Capture the cell that displays the provided text and extract its (x, y) central coordinate. 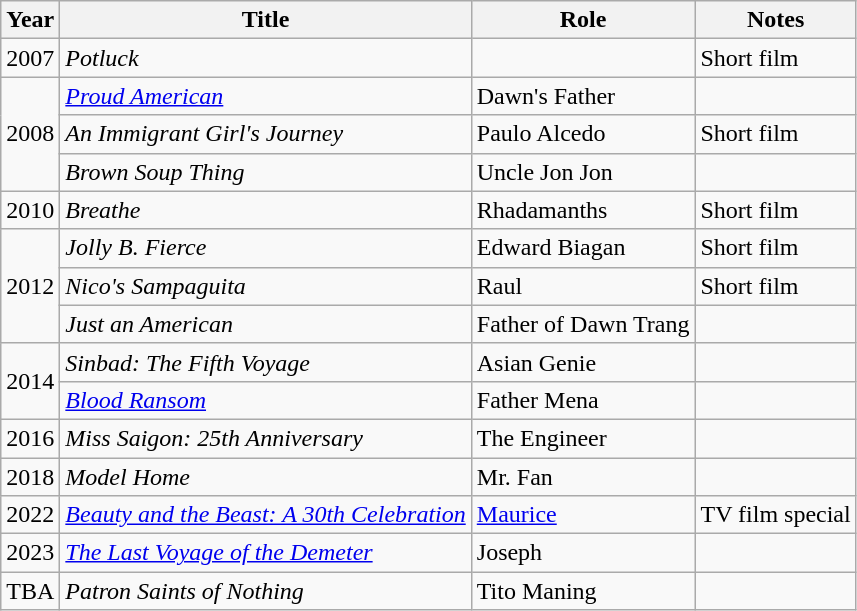
Year (30, 20)
Blood Ransom (266, 400)
Potluck (266, 58)
Proud American (266, 96)
Notes (776, 20)
Tito Maning (583, 591)
Father Mena (583, 400)
Joseph (583, 553)
2014 (30, 381)
Edward Biagan (583, 248)
TBA (30, 591)
Rhadamanths (583, 210)
Breathe (266, 210)
Beauty and the Beast: A 30th Celebration (266, 515)
The Engineer (583, 438)
2008 (30, 134)
An Immigrant Girl's Journey (266, 134)
2022 (30, 515)
Nico's Sampaguita (266, 286)
Miss Saigon: 25th Anniversary (266, 438)
Title (266, 20)
Dawn's Father (583, 96)
The Last Voyage of the Demeter (266, 553)
Mr. Fan (583, 477)
Paulo Alcedo (583, 134)
2016 (30, 438)
Asian Genie (583, 362)
2023 (30, 553)
TV film special (776, 515)
2018 (30, 477)
Sinbad: The Fifth Voyage (266, 362)
Raul (583, 286)
Model Home (266, 477)
Just an American (266, 324)
Maurice (583, 515)
2010 (30, 210)
Role (583, 20)
Father of Dawn Trang (583, 324)
Brown Soup Thing (266, 172)
Patron Saints of Nothing (266, 591)
Uncle Jon Jon (583, 172)
2007 (30, 58)
2012 (30, 286)
Jolly B. Fierce (266, 248)
